Capture the cell that displays the provided text and extract its (x, y) central coordinate. 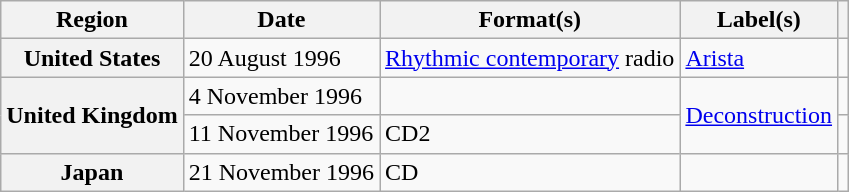
Rhythmic contemporary radio (530, 58)
United Kingdom (92, 115)
Label(s) (759, 20)
Japan (92, 172)
11 November 1996 (281, 134)
21 November 1996 (281, 172)
20 August 1996 (281, 58)
CD (530, 172)
4 November 1996 (281, 96)
United States (92, 58)
Deconstruction (759, 115)
Format(s) (530, 20)
Date (281, 20)
Region (92, 20)
Arista (759, 58)
CD2 (530, 134)
